From the cell containing the given text, extract its center point as (X, Y) coordinate. 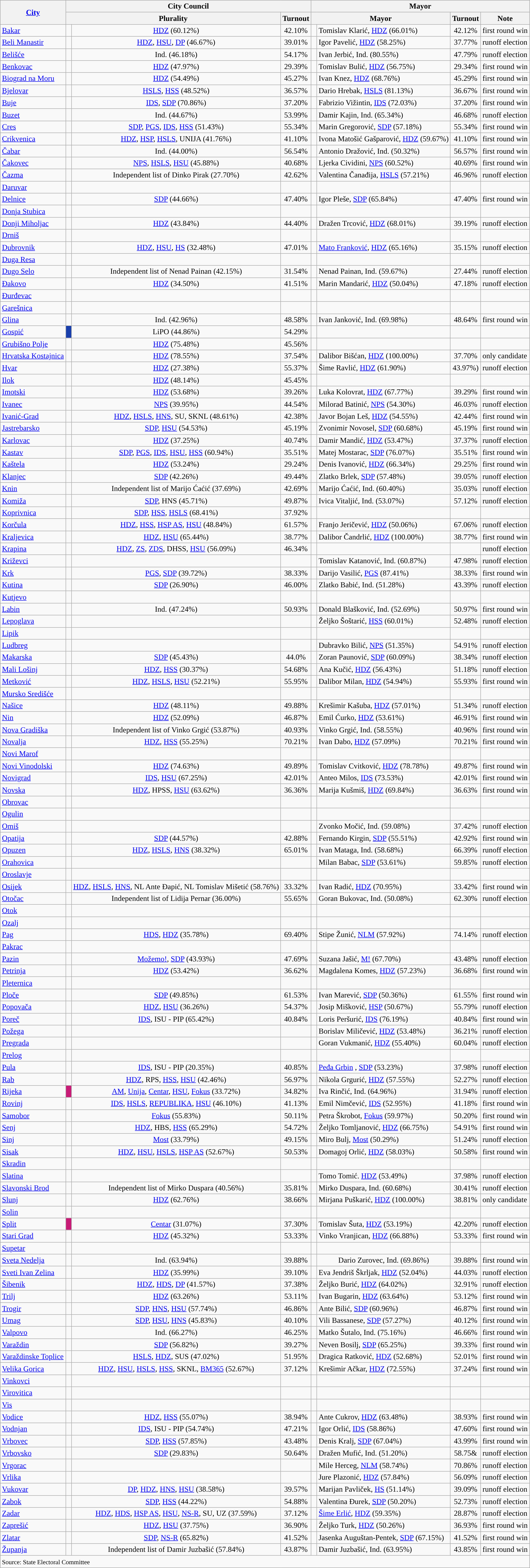
42.44% (466, 416)
59.85% (466, 862)
39.27% (296, 1345)
55.95% (296, 681)
Slunj (33, 1200)
Pag (33, 935)
36.67% (466, 91)
Krešimir Kašuba, HDZ (57.01%) (384, 705)
56.54% (296, 151)
50.58% (466, 1152)
40.68% (296, 163)
69.40% (296, 935)
Damir Mandić, HDZ (53.47%) (384, 440)
39.05% (466, 476)
Dugo Selo (33, 271)
Most (33.79%) (176, 1140)
Fernando Kirgin, SDP (55.51%) (384, 838)
50.11% (296, 1115)
Mile Herceg, NLM (58.74%) (384, 1465)
Supetar (33, 1248)
Nikola Grgurić, HDZ (57.55%) (384, 1079)
Matko Šutalo, Ind. (75.16%) (384, 1333)
Krk (33, 573)
Dragica Ratković, HDZ (52.68%) (384, 1357)
Metković (33, 681)
Iva Rinčić, Ind. (64.96%) (384, 1091)
Split (33, 1224)
51.24% (466, 1140)
Antonio Dražović, Ind. (50.32%) (384, 151)
66.39% (466, 850)
Orahovica (33, 862)
HDZ, HSU, DP (46.67%) (176, 42)
Mirko Duspara, Ind. (60.68%) (384, 1188)
36.93% (466, 1526)
35.03% (466, 488)
HDZ (54.49%) (176, 79)
Vrbovsko (33, 1453)
HDZ, HSS, HSP AS, HSU (48.84%) (176, 525)
56.09% (466, 1477)
42.69% (296, 488)
HDZ, HSP, HSLS, UNIJA (41.76%) (176, 139)
Hrvatska Kostajnica (33, 356)
SDP, PGS, IDS, HSU, HSS (60.94%) (176, 452)
Emil Ćurko, HDZ (53.61%) (384, 717)
Ozalj (33, 923)
42.92% (466, 838)
Omiš (33, 826)
37.24% (466, 1369)
IDS, ISU - PIP (20.35%) (176, 1067)
SDP (56.82%) (176, 1345)
49.44% (296, 476)
46.96% (466, 175)
HDZ (75.48%) (176, 344)
30.41% (466, 1188)
HDZ, HBS, HSS (65.29%) (176, 1128)
Zlatar (33, 1538)
46.34% (296, 549)
Virovitica (33, 1393)
Novska (33, 790)
Čakovec (33, 163)
Šime Erlić, HDZ (59.35%) (384, 1514)
Požega (33, 1031)
IDS, SDP (70.86%) (176, 103)
31.94% (466, 1091)
Drniš (33, 235)
Independent list of Damir Juzbašić (57.84%) (176, 1550)
SDP (49.85%) (176, 995)
Zabok (33, 1501)
Vinko Grgić, Ind. (58.55%) (384, 730)
Željko Tomljanović, HDZ (66.75%) (384, 1128)
47.98% (466, 561)
52.01% (466, 1357)
Igor Orlić, IDS (58.86%) (384, 1429)
HDZ (43.84%) (176, 223)
Samobor (33, 1115)
Slatina (33, 1176)
60.04% (466, 1043)
Oroslavje (33, 874)
Milan Babac, SDP (53.61%) (384, 862)
Ivan Radić, HDZ (70.95%) (384, 886)
46.03% (466, 404)
Note (505, 18)
Šime Ravlić, HDZ (61.90%) (384, 368)
Opatija (33, 838)
HDZ, HSU (37.75%) (176, 1526)
Dario Hrebak, HSLS (81.13%) (384, 91)
HDZ, HSLS, HNS (38.32%) (176, 850)
49.89% (296, 766)
Koprivnica (33, 513)
51.34% (466, 705)
39.26% (296, 392)
Donja Stubica (33, 211)
Donald Blašković, Ind. (52.69%) (384, 609)
54.68% (296, 669)
Zoran Paunović, SDP (60.09%) (384, 657)
HDZ (74.63%) (176, 766)
Ind. (47.24%) (176, 609)
SDP (44.66%) (176, 199)
36.62% (296, 971)
Sveta Nedelja (33, 1260)
52.48% (466, 621)
HDZ (60.12%) (176, 30)
HDZ, HSU, HS (32.48%) (176, 247)
45.29% (466, 79)
HDZ, HDS, DP (41.57%) (176, 1284)
57.12% (466, 500)
38.34% (466, 657)
50.93% (296, 609)
42.88% (296, 838)
46.66% (466, 1333)
Suzana Jašić, M! (67.70%) (384, 959)
Ivona Matošić Gašparović, HDZ (59.67%) (384, 139)
42.12% (466, 30)
47.18% (466, 284)
45.27% (296, 79)
Ante Cukrov, HDZ (63.48%) (384, 1417)
Dražen Mufić, Ind. (51.20%) (384, 1453)
HDZ (62.76%) (176, 1200)
Ivica Vitaljić, Ind. (53.07%) (384, 500)
HDZ, HSS (30.37%) (176, 669)
Daruvar (33, 187)
Ivanec (33, 404)
29.24% (296, 464)
Mursko Središće (33, 693)
IDS, HSLS, REPUBLIKA, HSU (46.10%) (176, 1103)
40.12% (466, 1321)
Marija Kušmiš, HDZ (69.84%) (384, 790)
Vinkovci (33, 1381)
Varaždin (33, 1345)
Kastav (33, 452)
54.88% (296, 1501)
Imotski (33, 392)
Anteo Milos, IDS (73.53%) (384, 778)
Otok (33, 910)
Belišće (33, 54)
Igor Pavelić, HDZ (58.25%) (384, 42)
58.75& (466, 1453)
Solin (33, 1212)
Rab (33, 1079)
Ludbreg (33, 645)
43.39% (466, 585)
NPS, HSLS, HSU (45.88%) (176, 163)
Zvonko Močić, Ind. (59.08%) (384, 826)
Dalibor Milan, HDZ (54.94%) (384, 681)
Umag (33, 1321)
Rijeka (33, 1091)
Ind. (46.18%) (176, 54)
Javor Bojan Leš, HDZ (54.55%) (384, 416)
Makarska (33, 657)
37.42% (466, 826)
Đakovo (33, 284)
HDZ (47.97%) (176, 67)
47.01% (296, 247)
HDZ (34.50%) (176, 284)
Marijan Pavliček, HS (51.14%) (384, 1489)
50.20% (466, 1115)
HDS, HDZ (35.78%) (176, 935)
53.99% (296, 115)
Valpovo (33, 1333)
Ind. (63.94%) (176, 1260)
Denis Kralj, SDP (67.04%) (384, 1441)
36.36% (296, 790)
Beli Manastir (33, 42)
HDZ, HSU (65.44%) (176, 537)
41.51% (296, 284)
Dario Zurovec, Ind. (69.86%) (384, 1260)
Osijek (33, 886)
Independent list of Mirko Duspara (40.56%) (176, 1188)
39.33% (466, 1345)
IDS, HSU (67.25%) (176, 778)
45.45% (296, 380)
46.00% (296, 585)
41.13% (296, 1103)
Marijo Ćaćić, Ind. (60.40%) (384, 488)
Opuzen (33, 850)
Domagoj Orlić, HDZ (58.03%) (384, 1152)
HDZ, HSLS, HSU (52.21%) (176, 681)
Fabrizio Vižintin, IDS (72.03%) (384, 103)
40.74% (296, 440)
36.21% (466, 1031)
SDP, PGS, IDS, HSS (51.43%) (176, 127)
Valentina Đurek, SDP (50.20%) (384, 1501)
44.0% (296, 657)
Krapina (33, 549)
Vili Bassanese, SDP (57.27%) (384, 1321)
Peđa Grbin , SDP (53.23%) (384, 1067)
Sveti Ivan Zelina (33, 1272)
Velika Gorica (33, 1369)
Tomislav Bulić, HDZ (56.75%) (384, 67)
PGS, SDP (39.72%) (176, 573)
46.25% (296, 1333)
61.53% (296, 995)
Ivan Mataga, Ind. (58.68%) (384, 850)
Petrinja (33, 971)
Ind. (66.27%) (176, 1333)
HDZ (48.14%) (176, 380)
Independent list of Lidija Pernar (36.00%) (176, 898)
Karlovac (33, 440)
Tomislav Šuta, HDZ (53.19%) (384, 1224)
Tomislav Cvitković, HDZ (78.78%) (384, 766)
Đurđevac (33, 296)
Sisak (33, 1152)
Buje (33, 103)
LiPO (44.86%) (176, 332)
Bakar (33, 30)
Ind. (44.00%) (176, 151)
Vis (33, 1405)
37.77% (466, 42)
39.57% (296, 1489)
52.73% (466, 1501)
Nova Gradiška (33, 730)
SDP (45.43%) (176, 657)
Prelog (33, 1055)
Vukovar (33, 1489)
Ivan Jerbić, Ind. (80.55%) (384, 54)
46.68% (466, 115)
HDZ (78.55%) (176, 356)
41.18% (466, 1103)
Dubravko Bilić, NPS (51.35%) (384, 645)
40.96% (466, 730)
Novi Marof (33, 754)
Pula (33, 1067)
34.82% (296, 1091)
Crikvenica (33, 139)
SDP (26.90%) (176, 585)
HDZ, HSLS, HNS, NL Ante Đapić, NL Tomislav Mišetić (58.76%) (176, 886)
Independent list of Dinko Pirak (27.70%) (176, 175)
Stari Grad (33, 1236)
40.69% (466, 163)
Željko Burić, HDZ (64.02%) (384, 1284)
SDP (42.26%) (176, 476)
Kutjevo (33, 597)
Krešimir Ačkar, HDZ (72.55%) (384, 1369)
HSLS, HDZ, SUS (47.02%) (176, 1357)
Korčula (33, 525)
Lepoglava (33, 621)
56.97% (296, 1079)
70.86% (466, 1465)
33.32% (296, 886)
Pleternica (33, 983)
Cres (33, 127)
HDZ, ZS, ZDS, DHSS, HSU (56.09%) (176, 549)
Kaštela (33, 464)
Tomislav Klarić, HDZ (66.01%) (384, 30)
Damir Juzbašić, Ind. (63.95%) (384, 1550)
43.97%) (466, 368)
Ana Kučić, HDZ (56.43%) (384, 669)
HDZ (45.32%) (176, 1236)
Vrbovec (33, 1441)
Stipe Žunić, NLM (57.92%) (384, 935)
40.85% (296, 1067)
Loris Peršurić, IDS (76.19%) (384, 1019)
SDP, HSS, HSLS (68.41%) (176, 513)
53.11% (296, 1296)
Neven Bosilj, SDP (65.25%) (384, 1345)
43.87% (296, 1550)
40.10% (296, 1321)
Našice (33, 705)
HDZ, HDS, HSP AS, HSU, NS-R, SU, UZ (37.59%) (176, 1514)
38.94% (296, 1417)
Dubrovnik (33, 247)
29.25% (466, 464)
Grubišno Polje (33, 344)
54.72% (296, 1128)
Petra Škrobot, Fokus (59.97%) (384, 1115)
Milorad Batinić, NPS (54.30%) (384, 404)
35.15% (466, 247)
Fokus (55.83%) (176, 1115)
Miro Bulj, Most (50.29%) (384, 1140)
28.87% (466, 1514)
39.09% (466, 1489)
37.70% (466, 356)
Senj (33, 1128)
Varaždinske Toplice (33, 1357)
31.54% (296, 271)
Čabar (33, 151)
44.54% (296, 404)
Dražen Trcović, HDZ (68.01%) (384, 223)
Vodnjan (33, 1429)
Bjelovar (33, 91)
Borislav Miličević, HDZ (53.48%) (384, 1031)
Magdalena Komes, HDZ (57.23%) (384, 971)
32.91% (466, 1284)
HDZ (53.24%) (176, 464)
55.93% (466, 681)
Tomislav Katanović, Ind. (60.87%) (384, 561)
Kutina (33, 585)
Zaprešić (33, 1526)
Jasenka Auguštan-Pentek, SDP (67.15%) (384, 1538)
54.37% (296, 1007)
50.64% (296, 1453)
38.66% (296, 1200)
Ivan Dabo, HDZ (57.09%) (384, 742)
Franjo Jeričević, HDZ (50.06%) (384, 525)
HDZ, HSS (55.07%) (176, 1417)
55.37% (296, 368)
AM, Unija, Centar, HSU, Fokus (33.72%) (176, 1091)
Denis Ivanović, HDZ (66.34%) (384, 464)
46.91% (466, 717)
Ploče (33, 995)
29.34% (466, 67)
Slavonski Brod (33, 1188)
HDZ, HSU, HSLS, HSS, SKNL, BM365 (52.67%) (176, 1369)
44.03% (466, 1272)
SDP, HSS (44.22%) (176, 1501)
Skradin (33, 1164)
Eva Jendriš Škrljak, HDZ (52.04%) (384, 1272)
Labin (33, 609)
Buzet (33, 115)
Knin (33, 488)
Ogulin (33, 814)
Željko Šoštarić, HSS (60.01%) (384, 621)
HDZ (52.09%) (176, 717)
Kraljevica (33, 537)
29.39% (296, 67)
Vodice (33, 1417)
City Council (188, 6)
Independent list of Vinko Grgić (53.87%) (176, 730)
SDP, HSU, HNS (45.83%) (176, 1321)
Luka Kolovrat, HDZ (67.77%) (384, 392)
47.21% (296, 1429)
56.57% (466, 151)
42.38% (296, 416)
Željko Turk, HDZ (50.26%) (384, 1526)
HDZ (53.42%) (176, 971)
43.99% (466, 1441)
SDP, HSS (57.85%) (176, 1441)
Križevci (33, 561)
DP, HDZ, HNS, HSU (38.58%) (176, 1489)
Čazma (33, 175)
HSLS, HSS (48.52%) (176, 91)
74.14% (466, 935)
38.81% (466, 1200)
IDS, ISU - PIP (54.74%) (176, 1429)
Trogir (33, 1309)
Pazin (33, 959)
Jastrebarsko (33, 428)
47.69% (296, 959)
Goran Bukovac, Ind. (50.08%) (384, 898)
Darijo Vasilić, PGS (87.41%) (384, 573)
Igor Pleše, SDP (65.84%) (384, 199)
Benkovac (33, 67)
HDZ (27.38%) (176, 368)
33.42% (466, 886)
Otočac (33, 898)
HDZ (37.25%) (176, 440)
Centar (31.07%) (176, 1224)
Zadar (33, 1514)
37.30% (296, 1224)
HDZ (48.11%) (176, 705)
55.65% (296, 898)
Popovača (33, 1007)
Jure Plazonić, HDZ (57.84%) (384, 1477)
Komiža (33, 500)
Pakrac (33, 947)
Zlatko Brlek, SDP (57.48%) (384, 476)
HDZ (63.26%) (176, 1296)
Emil Nimčević, IDS (52.95%) (384, 1103)
City (33, 12)
HDZ, HSLS, HNS, SU, SKNL (48.61%) (176, 416)
SDP (29.83%) (176, 1453)
Josip Mišković, HSP (50.67%) (384, 1007)
36.90% (296, 1526)
Vrlika (33, 1477)
Mirjana Puškarić, HDZ (100.00%) (384, 1200)
HDZ, RPS, HSS, HSU (42.46%) (176, 1079)
39.01% (296, 42)
36.63% (466, 790)
Novi Vinodolski (33, 766)
Ante Bilić, SDP (60.96%) (384, 1309)
Ivan Knez, HDZ (68.76%) (384, 79)
Županja (33, 1550)
46.86% (296, 1309)
Ivanić-Grad (33, 416)
45.56% (296, 344)
Novigrad (33, 778)
Lipik (33, 633)
Biograd na Moru (33, 79)
38.93% (466, 1417)
Hvar (33, 368)
35.81% (296, 1188)
42.10% (296, 30)
Ivan Marević, SDP (50.36%) (384, 995)
Matej Mostarac, SDP (76.07%) (384, 452)
Garešnica (33, 308)
Valentina Čanađija, HSLS (57.21%) (384, 175)
Donji Miholjac (33, 223)
49.88% (296, 705)
Mato Franković, HDZ (65.16%) (384, 247)
61.55% (466, 995)
Ind. (42.96%) (176, 320)
51.95% (296, 1357)
37.54% (296, 356)
52.27% (466, 1079)
Ind. (44.67%) (176, 115)
Plurality (173, 18)
Rovinj (33, 1103)
Obrovac (33, 802)
47.60% (466, 1429)
Vinko Vranjican, HDZ (66.88%) (384, 1236)
Source: State Electoral Committee (265, 1562)
37.37% (466, 440)
Mali Lošinj (33, 669)
Zvonimir Novosel, SDP (60.68%) (384, 428)
49.15% (296, 1140)
55.79% (466, 1007)
39.10% (296, 1272)
SDP, HNS (45.71%) (176, 500)
Trilj (33, 1296)
HDZ (35.99%) (176, 1272)
NPS (39.95%) (176, 404)
Ivan Janković, Ind. (69.98%) (384, 320)
Poreč (33, 1019)
Marin Gregorović, SDP (57.18%) (384, 127)
Klanjec (33, 476)
61.57% (296, 525)
HDZ, HSU (36.26%) (176, 1007)
44.40% (296, 223)
42.20% (466, 1224)
Nenad Painan, Ind. (59.67%) (384, 271)
Možemo!, SDP (43.93%) (176, 959)
Vrgorac (33, 1465)
39.19% (466, 223)
IDS, ISU - PIP (65.42%) (176, 1019)
62.30% (466, 898)
Novalja (33, 742)
39.29% (466, 392)
Independent list of Marijo Ćaćić (37.69%) (176, 488)
37.38% (296, 1284)
Pregrada (33, 1043)
53.12% (466, 1296)
36.57% (296, 91)
Nin (33, 717)
Ljerka Cividini, NPS (60.52%) (384, 163)
Glina (33, 320)
SDP, HNS, HSU (57.74%) (176, 1309)
37.92% (296, 513)
Marin Mandarić, HDZ (50.04%) (384, 284)
Dalibor Čandrlić, HDZ (100.00%) (384, 537)
50.53% (296, 1152)
Ilok (33, 380)
SDP, NS-R (65.82%) (176, 1538)
47.79% (466, 54)
27.44% (466, 271)
Dalibor Bišćan, HDZ (100.00%) (384, 356)
48.58% (296, 320)
Tomo Tomić. HDZ (53.49%) (384, 1176)
48.64% (466, 320)
Ivan Bugarin, HDZ (63.64%) (384, 1296)
50.97% (466, 609)
HDZ (53.68%) (176, 392)
36.68% (466, 971)
HDZ, HPSS, HSU (63.62%) (176, 790)
Damir Kajin, Ind. (65.34%) (384, 115)
Delnice (33, 199)
Goran Vukmanić, HDZ (55.40%) (384, 1043)
54.17% (296, 54)
SDP (44.57%) (176, 838)
43.85% (466, 1550)
67.06% (466, 525)
Duga Resa (33, 259)
HDZ, HSU, HSLS, HSP AS (52.67%) (176, 1152)
Independent list of Nenad Painan (42.15%) (176, 271)
Zlatko Babić, Ind. (51.28%) (384, 585)
SDP, HSU (54.53%) (176, 428)
42.62% (296, 175)
40.93% (296, 730)
Sinj (33, 1140)
54.29% (296, 332)
Šibenik (33, 1284)
Gospić (33, 332)
HDZ, HSS (55.25%) (176, 742)
51.18% (466, 669)
65.01% (296, 850)
